For the text-containing cell, return its midpoint in [X, Y] coordinate format. 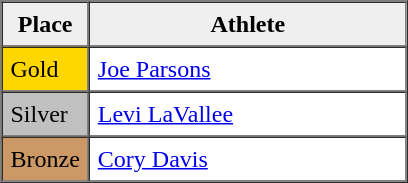
Gold [46, 68]
Place [46, 24]
Bronze [46, 158]
Athlete [248, 24]
Joe Parsons [248, 68]
Cory Davis [248, 158]
Silver [46, 114]
Levi LaVallee [248, 114]
